Scan for the cell matching the given text and deliver its (x, y) coordinate at center. 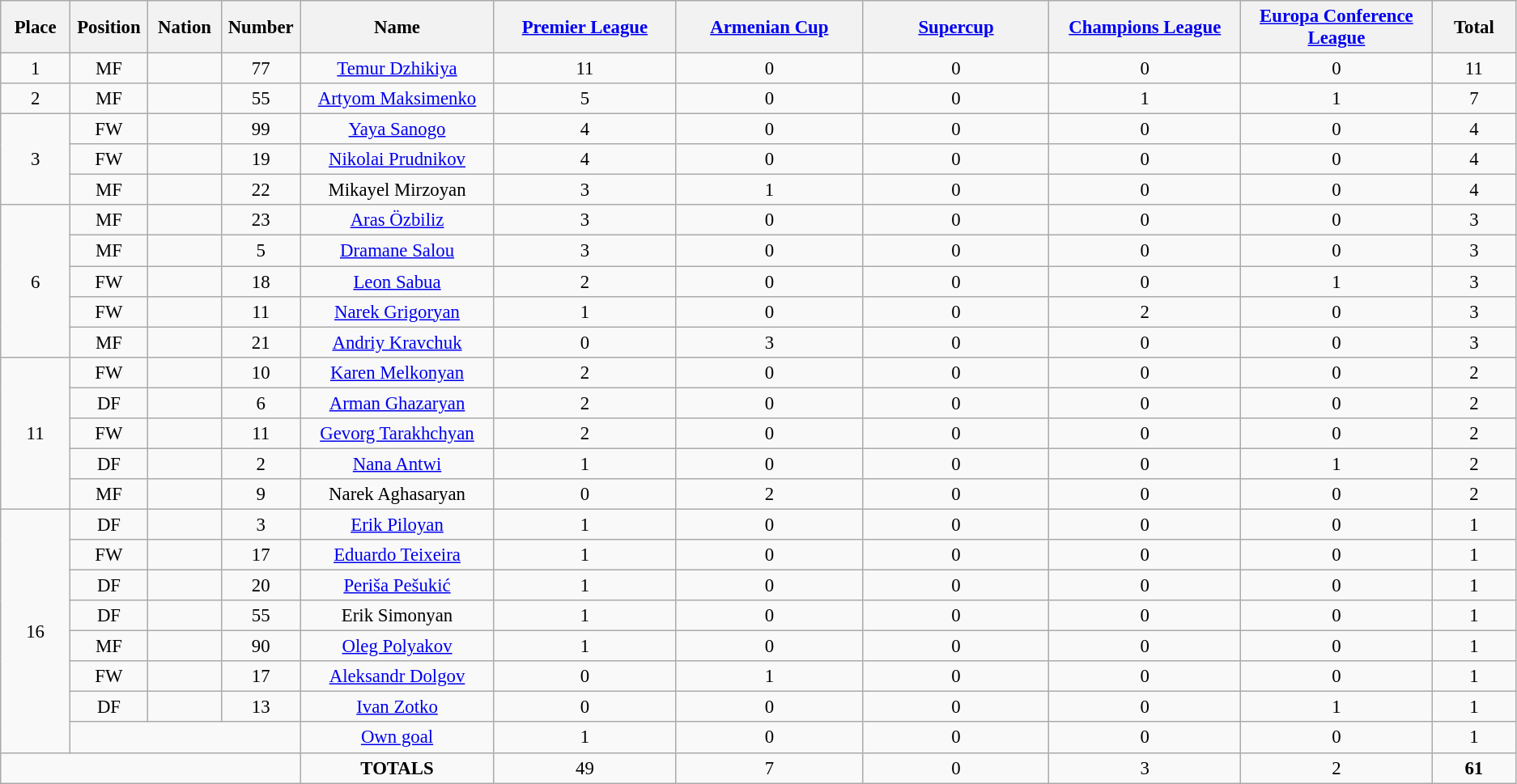
Nation (185, 28)
77 (261, 69)
Aras Özbiliz (397, 221)
22 (261, 190)
Number (261, 28)
Artyom Maksimenko (397, 99)
49 (584, 768)
9 (261, 494)
Europa Conference League (1337, 28)
Narek Grigoryan (397, 311)
Erik Piloyan (397, 524)
Nana Antwi (397, 464)
Oleg Polyakov (397, 646)
Ivan Zotko (397, 707)
Erik Simonyan (397, 616)
Premier League (584, 28)
Mikayel Mirzoyan (397, 190)
Temur Dzhikiya (397, 69)
90 (261, 646)
Armenian Cup (769, 28)
Total (1473, 28)
Dramane Salou (397, 251)
Narek Aghasaryan (397, 494)
Eduardo Teixeira (397, 555)
18 (261, 282)
21 (261, 342)
Gevorg Tarakhchyan (397, 434)
Arman Ghazaryan (397, 403)
19 (261, 159)
Leon Sabua (397, 282)
16 (36, 631)
20 (261, 586)
Andriy Kravchuk (397, 342)
Name (397, 28)
Yaya Sanogo (397, 129)
61 (1473, 768)
Periša Pešukić (397, 586)
10 (261, 372)
99 (261, 129)
TOTALS (397, 768)
23 (261, 221)
Nikolai Prudnikov (397, 159)
Champions League (1145, 28)
13 (261, 707)
Karen Melkonyan (397, 372)
Position (108, 28)
Aleksandr Dolgov (397, 676)
Supercup (956, 28)
Place (36, 28)
Own goal (397, 738)
